Locate the cell with the specified text and output its (X, Y) center coordinate. 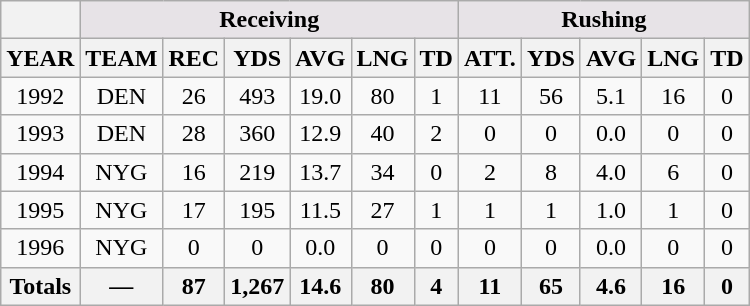
13.7 (320, 172)
28 (194, 134)
14.6 (320, 286)
1.0 (610, 210)
1996 (40, 248)
219 (258, 172)
Receiving (270, 20)
— (122, 286)
4.6 (610, 286)
Totals (40, 286)
6 (674, 172)
REC (194, 58)
87 (194, 286)
11.5 (320, 210)
19.0 (320, 96)
56 (550, 96)
34 (382, 172)
195 (258, 210)
65 (550, 286)
12.9 (320, 134)
1992 (40, 96)
YEAR (40, 58)
TEAM (122, 58)
493 (258, 96)
1,267 (258, 286)
Rushing (604, 20)
1995 (40, 210)
40 (382, 134)
5.1 (610, 96)
27 (382, 210)
1993 (40, 134)
17 (194, 210)
ATT. (490, 58)
360 (258, 134)
4.0 (610, 172)
1994 (40, 172)
8 (550, 172)
4 (436, 286)
26 (194, 96)
